Return the (X, Y) coordinate for the center point of the cell that contains the specified text.  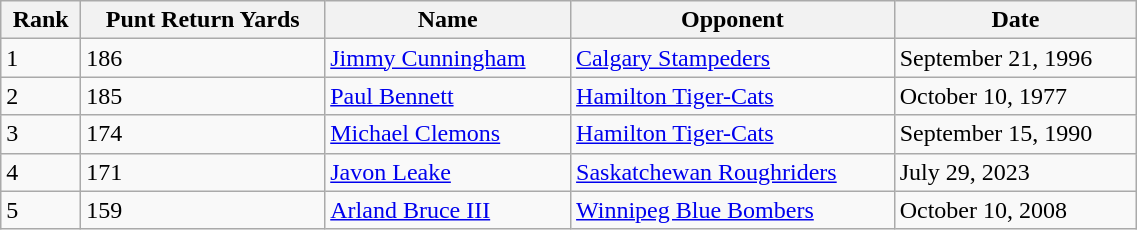
October 10, 2008 (1016, 210)
Saskatchewan Roughriders (733, 172)
186 (203, 58)
July 29, 2023 (1016, 172)
174 (203, 134)
Javon Leake (448, 172)
September 15, 1990 (1016, 134)
3 (41, 134)
Winnipeg Blue Bombers (733, 210)
171 (203, 172)
Rank (41, 20)
Name (448, 20)
159 (203, 210)
Paul Bennett (448, 96)
Punt Return Yards (203, 20)
5 (41, 210)
Date (1016, 20)
Calgary Stampeders (733, 58)
Jimmy Cunningham (448, 58)
2 (41, 96)
Arland Bruce III (448, 210)
4 (41, 172)
October 10, 1977 (1016, 96)
September 21, 1996 (1016, 58)
1 (41, 58)
Opponent (733, 20)
Michael Clemons (448, 134)
185 (203, 96)
